Identify which cell holds the provided text, then report its [X, Y] central coordinate. 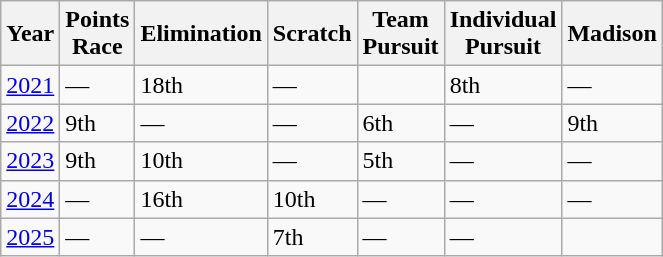
18th [201, 85]
Year [30, 34]
5th [400, 161]
IndividualPursuit [503, 34]
7th [312, 237]
16th [201, 199]
2024 [30, 199]
2022 [30, 123]
Elimination [201, 34]
8th [503, 85]
PointsRace [98, 34]
Madison [612, 34]
2025 [30, 237]
2021 [30, 85]
2023 [30, 161]
TeamPursuit [400, 34]
6th [400, 123]
Scratch [312, 34]
